From the cell containing the given text, extract its center point as [x, y] coordinate. 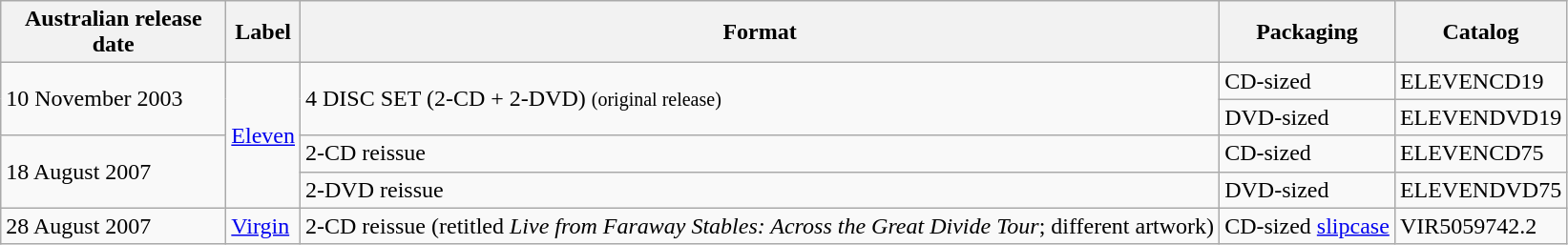
Format [760, 32]
10 November 2003 [114, 99]
CD-sized slipcase [1307, 226]
ELEVENCD19 [1480, 81]
ELEVENDVD19 [1480, 117]
VIR5059742.2 [1480, 226]
ELEVENDVD75 [1480, 190]
Label [263, 32]
2-CD reissue (retitled Live from Faraway Stables: Across the Great Divide Tour; different artwork) [760, 226]
Catalog [1480, 32]
ELEVENCD75 [1480, 153]
2-CD reissue [760, 153]
2-DVD reissue [760, 190]
Australian release date [114, 32]
4 DISC SET (2-CD + 2-DVD) (original release) [760, 99]
Eleven [263, 135]
Packaging [1307, 32]
28 August 2007 [114, 226]
Virgin [263, 226]
18 August 2007 [114, 172]
